Provide the (x, y) coordinate of the cell's center where the given text is located.  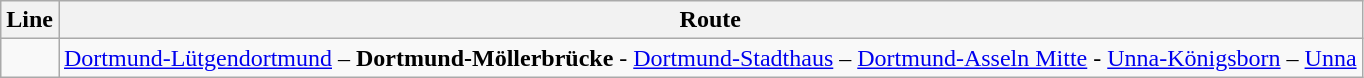
Route (710, 20)
Line (30, 20)
Dortmund-Lütgendortmund – Dortmund-Möllerbrücke - Dortmund-Stadthaus – Dortmund-Asseln Mitte - Unna-Königsborn – Unna (710, 58)
